Return the (x, y) coordinate for the center point of the cell that contains the specified text.  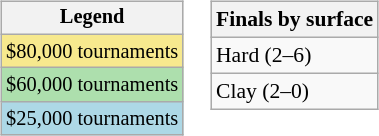
$60,000 tournaments (92, 85)
Finals by surface (294, 20)
Hard (2–6) (294, 55)
Clay (2–0) (294, 91)
$25,000 tournaments (92, 119)
$80,000 tournaments (92, 51)
Legend (92, 18)
